For the text-containing cell, return its midpoint in (X, Y) coordinate format. 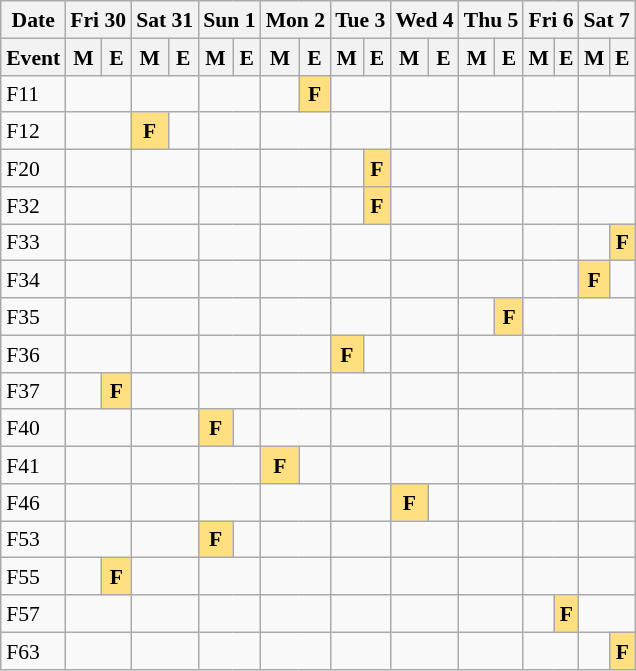
Sat 7 (607, 20)
F63 (33, 650)
F55 (33, 576)
F46 (33, 502)
F11 (33, 94)
Sat 31 (164, 20)
Event (33, 56)
Fri 6 (550, 20)
Fri 30 (98, 20)
F20 (33, 168)
F57 (33, 614)
F40 (33, 428)
F37 (33, 390)
F33 (33, 242)
F12 (33, 130)
F35 (33, 316)
Tue 3 (360, 20)
Wed 4 (424, 20)
F32 (33, 204)
F36 (33, 354)
Sun 1 (229, 20)
F34 (33, 280)
Mon 2 (296, 20)
F53 (33, 538)
Date (33, 20)
Thu 5 (492, 20)
F41 (33, 464)
